For the text-containing cell, return its midpoint in (X, Y) coordinate format. 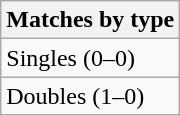
Singles (0–0) (90, 58)
Doubles (1–0) (90, 96)
Matches by type (90, 20)
